Find where the given text appears and provide that cell's center as (X, Y) coordinate. 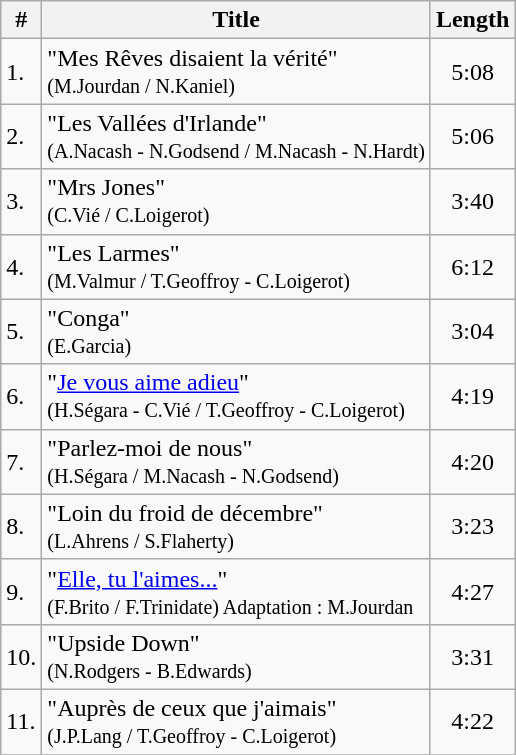
"Les Vallées d'Irlande" (A.Nacash - N.Godsend / M.Nacash - N.Hardt) (236, 136)
3:31 (472, 656)
5:06 (472, 136)
Title (236, 20)
7. (22, 462)
"Elle, tu l'aimes..." (F.Brito / F.Trinidate) Adaptation : M.Jourdan (236, 592)
2. (22, 136)
6. (22, 396)
9. (22, 592)
"Je vous aime adieu" (H.Ségara - C.Vié / T.Geoffroy - C.Loigerot) (236, 396)
Length (472, 20)
"Auprès de ceux que j'aimais" (J.P.Lang / T.Geoffroy - C.Loigerot) (236, 722)
11. (22, 722)
"Conga" (E.Garcia) (236, 332)
"Parlez-moi de nous" (H.Ségara / M.Nacash - N.Godsend) (236, 462)
4:22 (472, 722)
"Loin du froid de décembre" (L.Ahrens / S.Flaherty) (236, 526)
3:04 (472, 332)
"Mes Rêves disaient la vérité" (M.Jourdan / N.Kaniel) (236, 72)
1. (22, 72)
3:40 (472, 202)
3. (22, 202)
4:27 (472, 592)
5. (22, 332)
6:12 (472, 266)
"Upside Down" (N.Rodgers - B.Edwards) (236, 656)
4:20 (472, 462)
3:23 (472, 526)
# (22, 20)
5:08 (472, 72)
"Mrs Jones" (C.Vié / C.Loigerot) (236, 202)
8. (22, 526)
4:19 (472, 396)
10. (22, 656)
4. (22, 266)
"Les Larmes" (M.Valmur / T.Geoffroy - C.Loigerot) (236, 266)
